Determine the [x, y] coordinate at the center of the cell enclosing the given text.  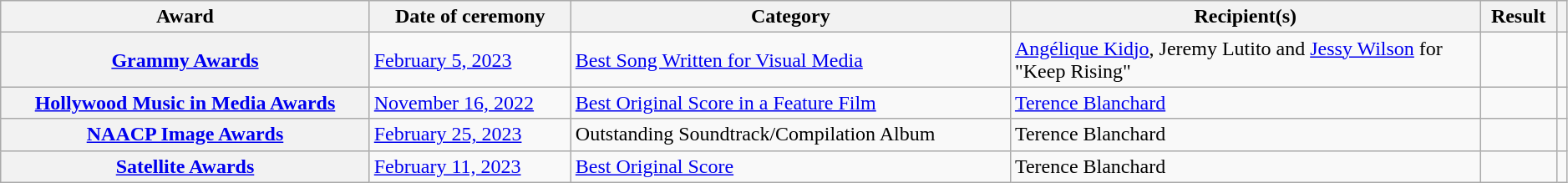
NAACP Image Awards [185, 135]
Award [185, 17]
November 16, 2022 [469, 103]
Satellite Awards [185, 166]
Date of ceremony [469, 17]
Result [1519, 17]
Angélique Kidjo, Jeremy Lutito and Jessy Wilson for "Keep Rising" [1245, 60]
February 25, 2023 [469, 135]
Best Original Score in a Feature Film [790, 103]
February 11, 2023 [469, 166]
Best Song Written for Visual Media [790, 60]
Recipient(s) [1245, 17]
Category [790, 17]
Hollywood Music in Media Awards [185, 103]
Grammy Awards [185, 60]
February 5, 2023 [469, 60]
Outstanding Soundtrack/Compilation Album [790, 135]
Best Original Score [790, 166]
